Capture the cell that displays the provided text and extract its (x, y) central coordinate. 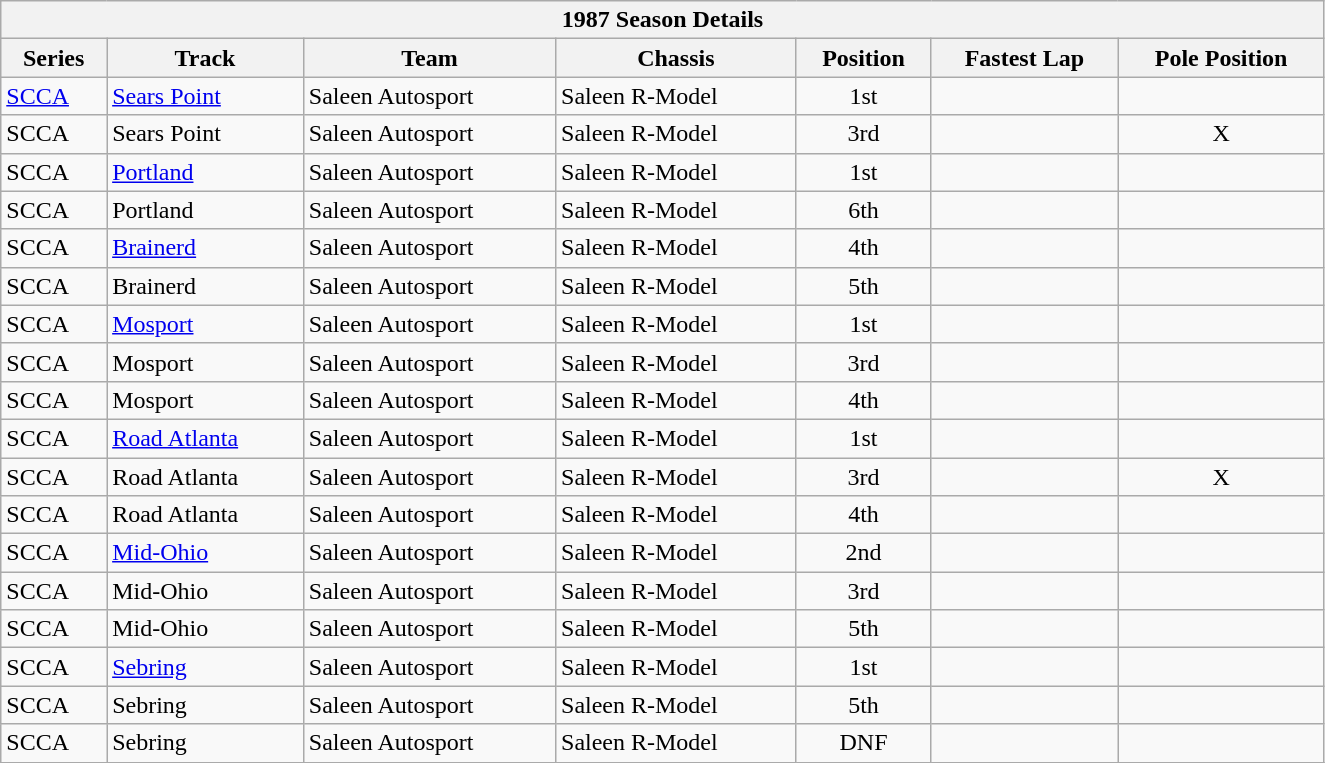
Fastest Lap (1024, 58)
Pole Position (1221, 58)
DNF (864, 743)
Chassis (676, 58)
Team (429, 58)
Position (864, 58)
2nd (864, 553)
1987 Season Details (663, 20)
6th (864, 210)
Track (206, 58)
Series (54, 58)
